From the cell containing the given text, extract its center point as [x, y] coordinate. 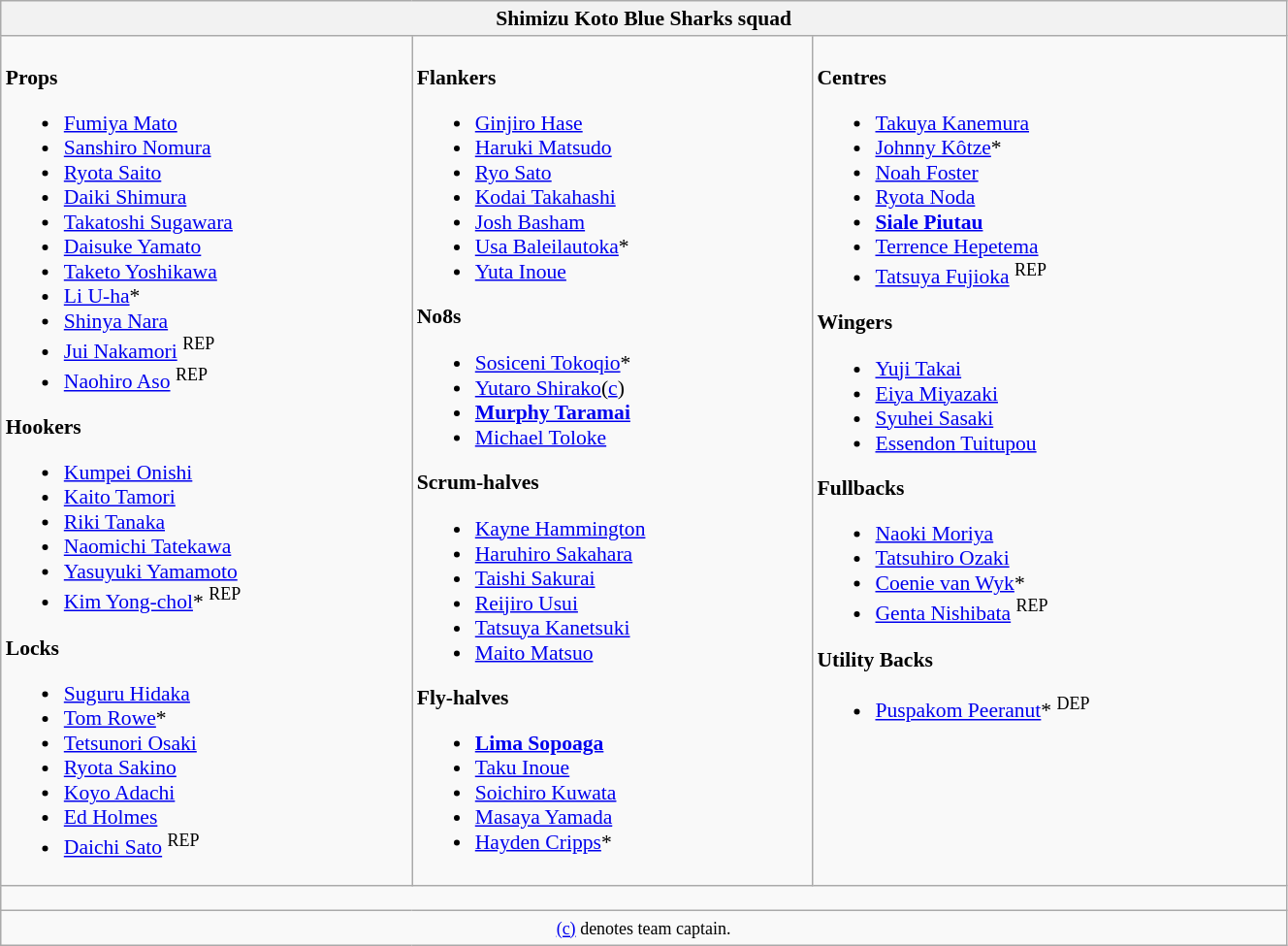
(c) denotes team captain. [644, 928]
Shimizu Koto Blue Sharks squad [644, 18]
